Scan for the cell matching the given text and deliver its [X, Y] coordinate at center. 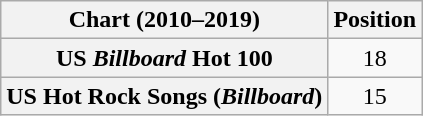
18 [375, 58]
Position [375, 20]
15 [375, 96]
US Hot Rock Songs (Billboard) [164, 96]
US Billboard Hot 100 [164, 58]
Chart (2010–2019) [164, 20]
